Find where the given text appears and provide that cell's center as [x, y] coordinate. 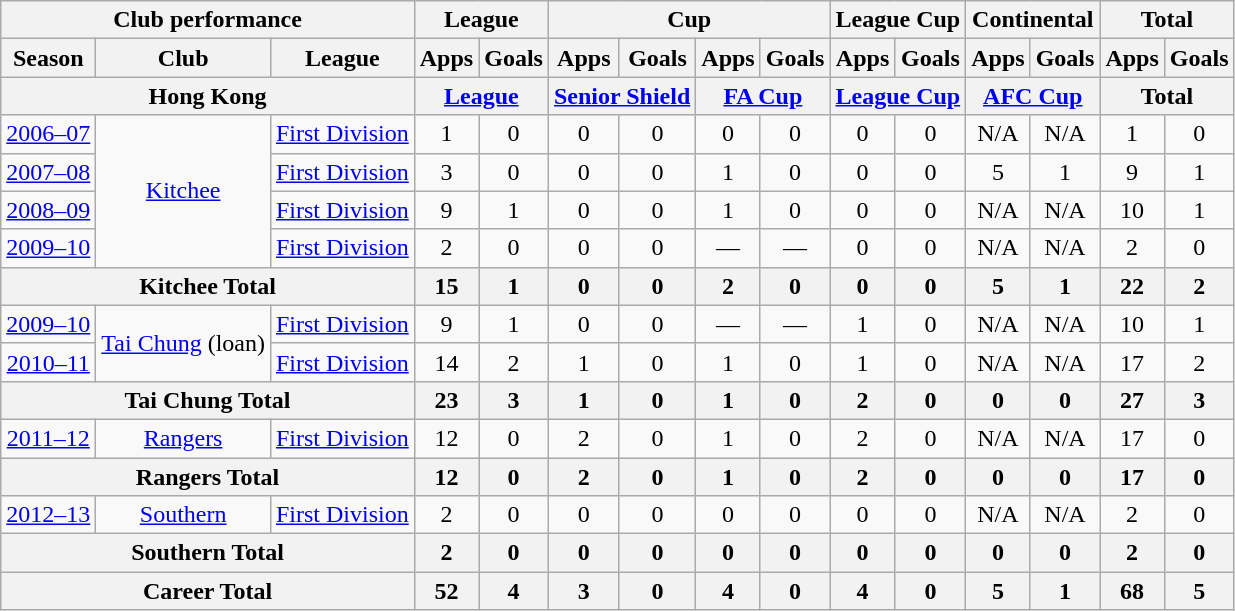
2006–07 [48, 134]
Continental [1033, 20]
Kitchee [184, 191]
Senior Shield [622, 96]
2007–08 [48, 172]
52 [446, 591]
Career Total [208, 591]
Club performance [208, 20]
Southern [184, 515]
Southern Total [208, 553]
Rangers [184, 438]
Cup [689, 20]
2008–09 [48, 210]
Tai Chung Total [208, 400]
27 [1132, 400]
Kitchee Total [208, 286]
14 [446, 362]
2012–13 [48, 515]
68 [1132, 591]
FA Cup [763, 96]
Club [184, 58]
Hong Kong [208, 96]
23 [446, 400]
Tai Chung (loan) [184, 343]
2011–12 [48, 438]
22 [1132, 286]
2010–11 [48, 362]
AFC Cup [1033, 96]
Rangers Total [208, 477]
Season [48, 58]
15 [446, 286]
